Identify which cell holds the provided text, then report its [X, Y] central coordinate. 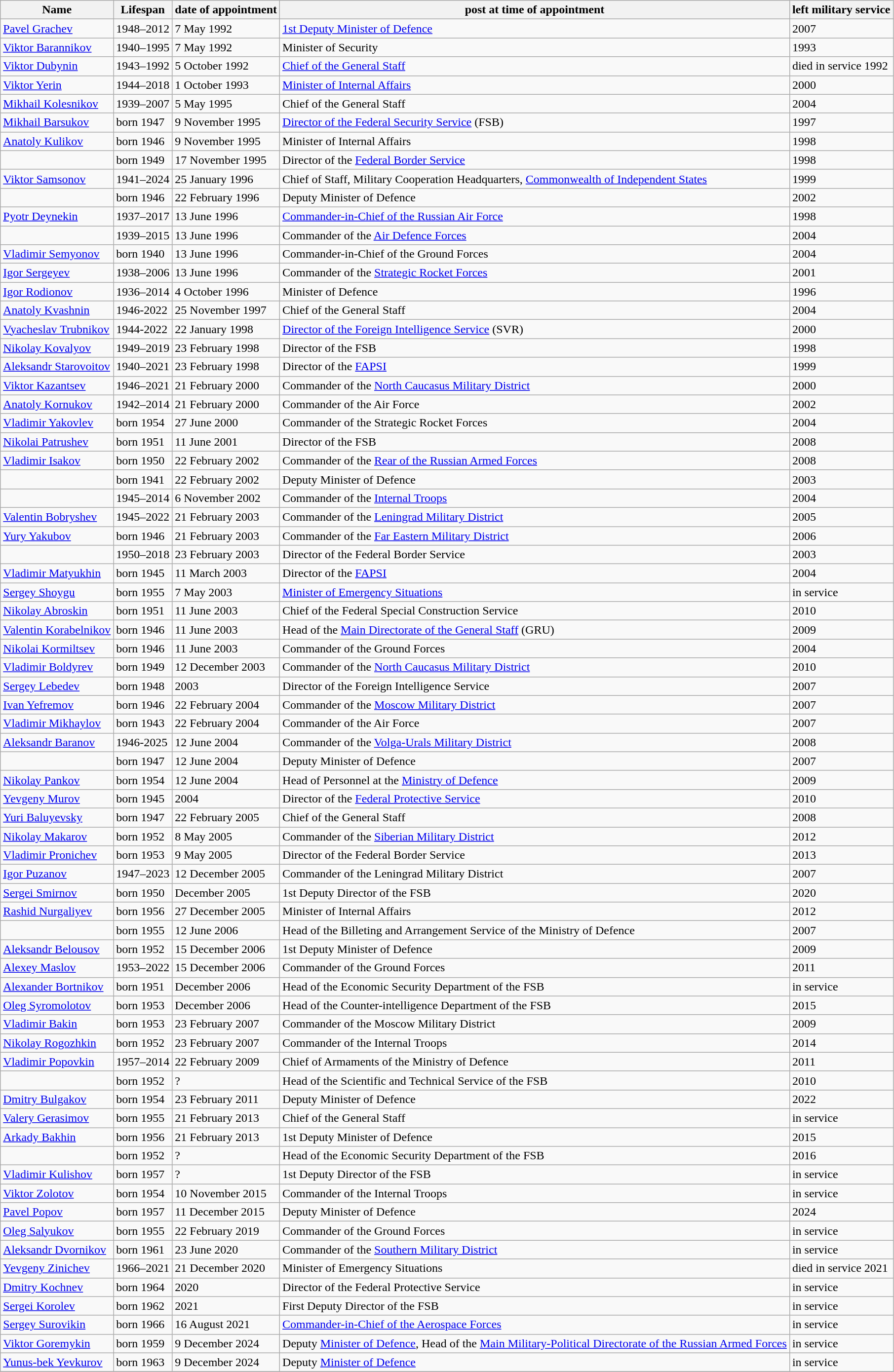
born 1961 [143, 1250]
1940–2021 [143, 367]
21 December 2020 [226, 1268]
Commander of the Volga-Urals Military District [535, 742]
Sergei Smirnov [57, 893]
Commander of the Southern Military District [535, 1250]
Head of Personnel at the Ministry of Defence [535, 780]
Director of the Foreign Intelligence Service (SVR) [535, 329]
Aleksandr Starovoitov [57, 367]
Nikolai Kormiltsev [57, 648]
born 1964 [143, 1287]
Commander-in-Chief of the Aerospace Forces [535, 1325]
Commander of the Rear of the Russian Armed Forces [535, 460]
Chief of the Federal Special Construction Service [535, 611]
Nikolay Pankov [57, 780]
Nikolay Kovalyov [57, 348]
23 February 2011 [226, 1099]
born 1948 [143, 686]
Vladimir Kulishov [57, 1175]
23 June 2020 [226, 1250]
Vladimir Bakin [57, 1024]
Valentin Bobryshev [57, 517]
born 1959 [143, 1343]
Commander of the Siberian Military District [535, 837]
1966–2021 [143, 1268]
Anatoly Kulikov [57, 141]
Vladimir Yakovlev [57, 423]
1936–2014 [143, 292]
Viktor Goremykin [57, 1343]
died in service 1992 [841, 66]
1937–2017 [143, 216]
10 November 2015 [226, 1193]
died in service 2021 [841, 1268]
6 November 2002 [226, 498]
Viktor Yerin [57, 85]
Minister of Defence [535, 292]
2016 [841, 1156]
22 February 2019 [226, 1231]
7 May 2003 [226, 592]
Minister of Security [535, 47]
Igor Rodionov [57, 292]
Ivan Yefremov [57, 705]
22 February 2009 [226, 1062]
Sergei Korolev [57, 1306]
Nikolai Patrushev [57, 442]
Aleksandr Dvornikov [57, 1250]
Aleksandr Belousov [57, 949]
left military service [841, 10]
born 1962 [143, 1306]
1997 [841, 122]
Igor Puzanov [57, 874]
22 February 2005 [226, 817]
2022 [841, 1099]
1938–2006 [143, 273]
Mikhail Barsukov [57, 122]
Nikolay Makarov [57, 837]
Head of the Billeting and Arrangement Service of the Ministry of Defence [535, 930]
Viktor Zolotov [57, 1193]
Yevgeny Zinichev [57, 1268]
Director of the Federal Security Service (FSB) [535, 122]
Vyacheslav Trubnikov [57, 329]
11 June 2001 [226, 442]
Pyotr Deynekin [57, 216]
Commander-in-Chief of the Russian Air Force [535, 216]
2005 [841, 517]
1948–2012 [143, 29]
25 January 1996 [226, 179]
12 December 2003 [226, 667]
1953–2022 [143, 968]
Alexey Maslov [57, 968]
Vladimir Pronichev [57, 855]
Pavel Popov [57, 1212]
22 February 1996 [226, 197]
16 August 2021 [226, 1325]
Viktor Dubynin [57, 66]
Mikhail Kolesnikov [57, 104]
Vladimir Boldyrev [57, 667]
Viktor Kazantsev [57, 385]
Chief of Staff, Military Cooperation Headquarters, Commonwealth of Independent States [535, 179]
Dmitry Bulgakov [57, 1099]
Commander of the Far Eastern Military District [535, 535]
1950–2018 [143, 555]
Commander of the Air Defence Forces [535, 235]
1946–2021 [143, 385]
Vladimir Isakov [57, 460]
25 November 1997 [226, 310]
22 January 1998 [226, 329]
12 December 2005 [226, 874]
Yuri Baluyevsky [57, 817]
Rashid Nurgaliyev [57, 912]
Head of the Scientific and Technical Service of the FSB [535, 1080]
11 March 2003 [226, 573]
1943–1992 [143, 66]
Sergey Surovikin [57, 1325]
12 June 2006 [226, 930]
1945–2014 [143, 498]
2014 [841, 1043]
Vladimir Popovkin [57, 1062]
born 1963 [143, 1362]
Arkady Bakhin [57, 1137]
1940–1995 [143, 47]
Sergey Shoygu [57, 592]
2021 [226, 1306]
Igor Sergeyev [57, 273]
Viktor Barannikov [57, 47]
2001 [841, 273]
1957–2014 [143, 1062]
Anatoly Kvashnin [57, 310]
Anatoly Kornukov [57, 404]
Vladimir Matyukhin [57, 573]
Yunus-bek Yevkurov [57, 1362]
1944–2018 [143, 85]
5 May 1995 [226, 104]
1946-2022 [143, 310]
1939–2007 [143, 104]
9 May 2005 [226, 855]
Oleg Syromolotov [57, 1005]
Pavel Grachev [57, 29]
1 October 1993 [226, 85]
Nikolay Rogozhkin [57, 1043]
Head of the Main Directorate of the General Staff (GRU) [535, 630]
born 1941 [143, 479]
date of appointment [226, 10]
Dmitry Kochnev [57, 1287]
Sergey Lebedev [57, 686]
1941–2024 [143, 179]
Head of the Counter-intelligence Department of the FSB [535, 1005]
born 1940 [143, 254]
Valery Gerasimov [57, 1118]
Deputy Minister of Defence, Head of the Main Military-Political Directorate of the Russian Armed Forces [535, 1343]
Alexander Bortnikov [57, 987]
1944-2022 [143, 329]
Valentin Korabelnikov [57, 630]
27 June 2000 [226, 423]
born 1943 [143, 724]
1993 [841, 47]
Oleg Salyukov [57, 1231]
Vladimir Mikhaylov [57, 724]
Yevgeny Murov [57, 799]
Chief of Armaments of the Ministry of Defence [535, 1062]
post at time of appointment [535, 10]
Aleksandr Baranov [57, 742]
1947–2023 [143, 874]
23 February 2003 [226, 555]
1946-2025 [143, 742]
2024 [841, 1212]
Name [57, 10]
Vladimir Semyonov [57, 254]
Nikolay Abroskin [57, 611]
Director of the Foreign Intelligence Service [535, 686]
Lifespan [143, 10]
4 October 1996 [226, 292]
1939–2015 [143, 235]
Commander-in-Chief of the Ground Forces [535, 254]
5 October 1992 [226, 66]
1996 [841, 292]
1949–2019 [143, 348]
11 December 2015 [226, 1212]
8 May 2005 [226, 837]
Yury Yakubov [57, 535]
First Deputy Director of the FSB [535, 1306]
17 November 1995 [226, 160]
2006 [841, 535]
27 December 2005 [226, 912]
1942–2014 [143, 404]
1945–2022 [143, 517]
2013 [841, 855]
born 1966 [143, 1325]
Viktor Samsonov [57, 179]
December 2005 [226, 893]
